Capture the cell that displays the provided text and extract its [X, Y] central coordinate. 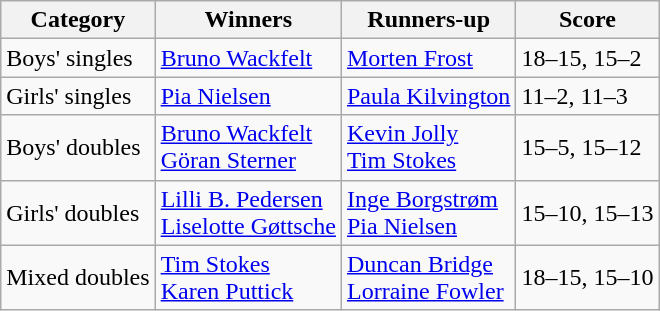
Tim Stokes Karen Puttick [248, 278]
Girls' doubles [78, 212]
Category [78, 20]
Inge Borgstrøm Pia Nielsen [428, 212]
Bruno Wackfelt Göran Sterner [248, 148]
Lilli B. Pedersen Liselotte Gøttsche [248, 212]
Paula Kilvington [428, 96]
15–5, 15–12 [588, 148]
Boys' singles [78, 58]
Boys' doubles [78, 148]
Winners [248, 20]
Bruno Wackfelt [248, 58]
11–2, 11–3 [588, 96]
Pia Nielsen [248, 96]
Kevin Jolly Tim Stokes [428, 148]
Mixed doubles [78, 278]
Duncan Bridge Lorraine Fowler [428, 278]
Morten Frost [428, 58]
18–15, 15–10 [588, 278]
Runners-up [428, 20]
Girls' singles [78, 96]
Score [588, 20]
18–15, 15–2 [588, 58]
15–10, 15–13 [588, 212]
